Scan for the cell matching the given text and deliver its [x, y] coordinate at center. 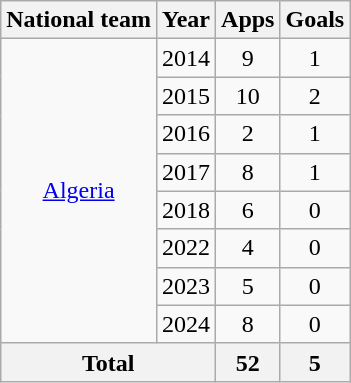
Goals [315, 20]
9 [248, 58]
10 [248, 96]
2018 [186, 210]
4 [248, 248]
Apps [248, 20]
2014 [186, 58]
2024 [186, 324]
National team [79, 20]
Year [186, 20]
Algeria [79, 191]
6 [248, 210]
2022 [186, 248]
2016 [186, 134]
2023 [186, 286]
52 [248, 362]
Total [108, 362]
2017 [186, 172]
2015 [186, 96]
